Return the (x, y) coordinate for the center point of the cell that contains the specified text.  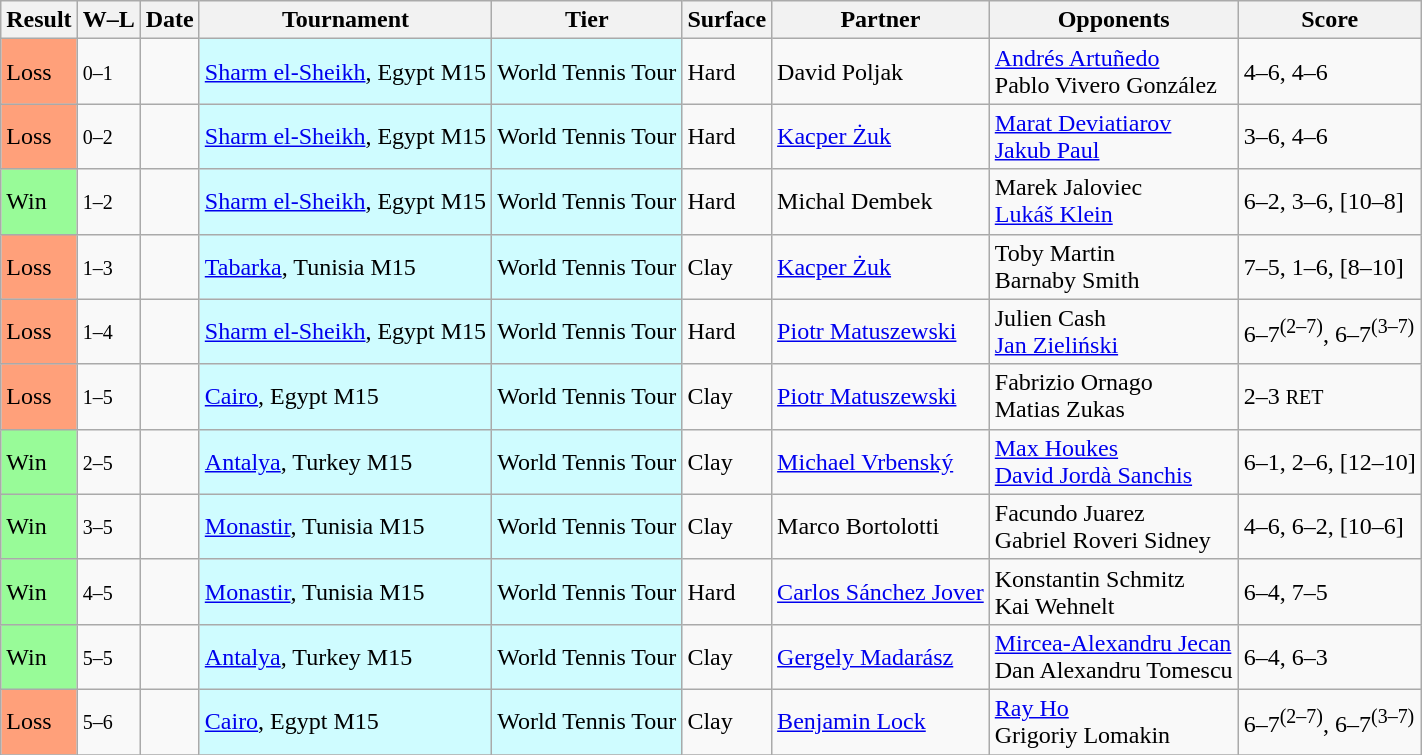
Tier (587, 20)
4–5 (108, 592)
Mircea-Alexandru Jecan Dan Alexandru Tomescu (1114, 656)
Julien Cash Jan Zieliński (1114, 332)
Ray Ho Grigoriy Lomakin (1114, 722)
Konstantin Schmitz Kai Wehnelt (1114, 592)
6–4, 7–5 (1330, 592)
Facundo Juarez Gabriel Roveri Sidney (1114, 526)
W–L (108, 20)
7–5, 1–6, [8–10] (1330, 266)
Result (39, 20)
Marco Bortolotti (881, 526)
5–5 (108, 656)
David Poljak (881, 72)
Benjamin Lock (881, 722)
Tournament (345, 20)
0–1 (108, 72)
0–2 (108, 136)
4–6, 6–2, [10–6] (1330, 526)
1–5 (108, 396)
Partner (881, 20)
Michael Vrbenský (881, 462)
4–6, 4–6 (1330, 72)
Max Houkes David Jordà Sanchis (1114, 462)
1–3 (108, 266)
3–6, 4–6 (1330, 136)
Marat Deviatiarov Jakub Paul (1114, 136)
Tabarka, Tunisia M15 (345, 266)
Surface (727, 20)
5–6 (108, 722)
3–5 (108, 526)
6–1, 2–6, [12–10] (1330, 462)
1–2 (108, 202)
Gergely Madarász (881, 656)
6–4, 6–3 (1330, 656)
Fabrizio Ornago Matias Zukas (1114, 396)
2–5 (108, 462)
1–4 (108, 332)
Date (170, 20)
Marek Jaloviec Lukáš Klein (1114, 202)
Opponents (1114, 20)
Michal Dembek (881, 202)
Toby Martin Barnaby Smith (1114, 266)
2–3 RET (1330, 396)
Andrés Artuñedo Pablo Vivero González (1114, 72)
Score (1330, 20)
Carlos Sánchez Jover (881, 592)
6–2, 3–6, [10–8] (1330, 202)
